From the cell containing the given text, extract its center point as [x, y] coordinate. 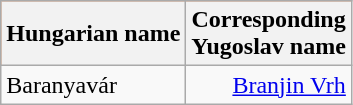
Branjin Vrh [269, 85]
Hungarian name [94, 34]
CorrespondingYugoslav name [269, 34]
Baranyavár [94, 85]
